Provide the (x, y) coordinate of the cell's center where the given text is located.  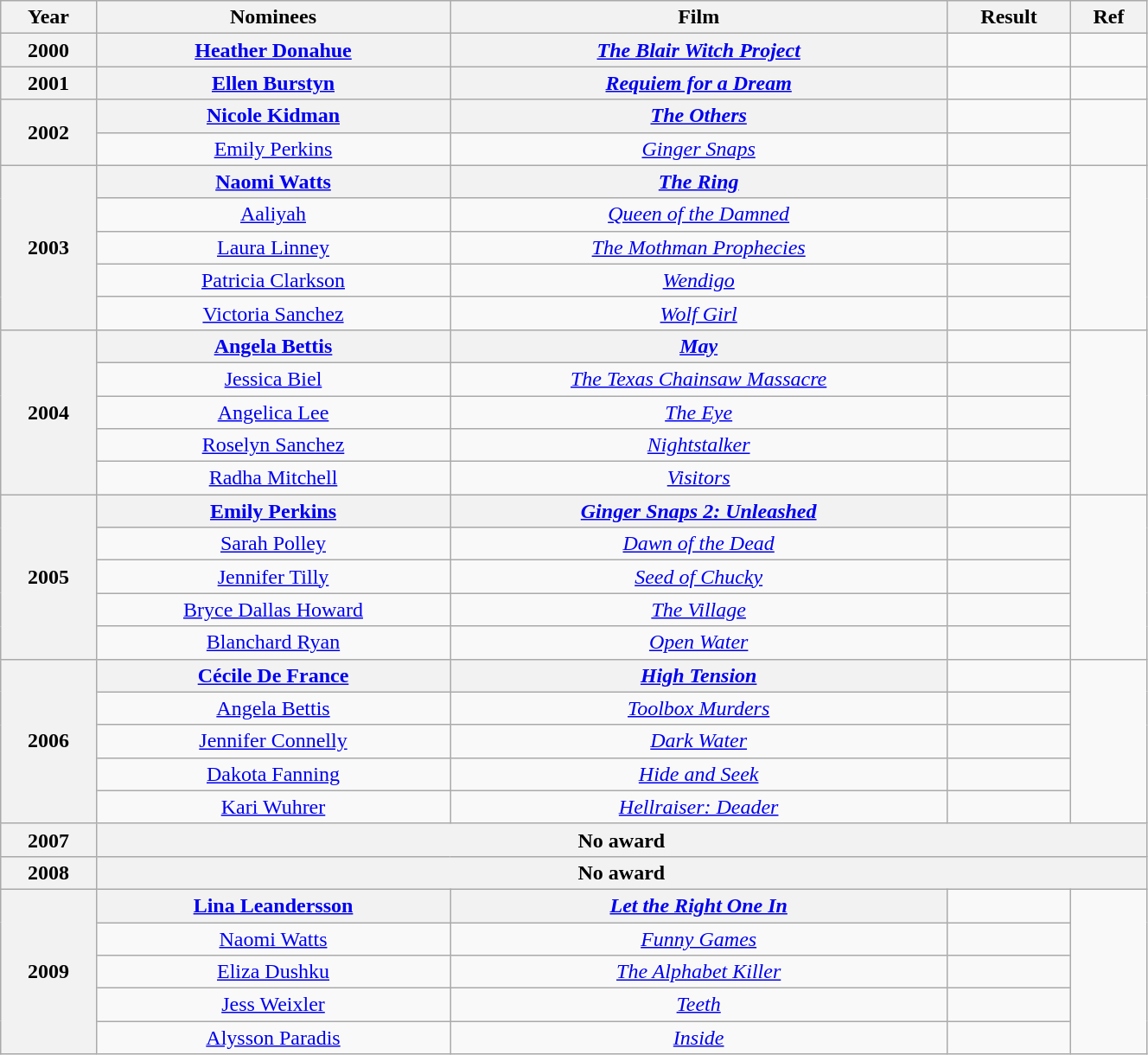
2007 (48, 840)
The Others (698, 116)
Queen of the Damned (698, 214)
Angelica Lee (273, 412)
Ginger Snaps 2: Unleashed (698, 511)
2000 (48, 50)
May (698, 346)
Roselyn Sanchez (273, 445)
2002 (48, 132)
Nightstalker (698, 445)
High Tension (698, 675)
Inside (698, 1038)
Kari Wuhrer (273, 807)
Dakota Fanning (273, 774)
Victoria Sanchez (273, 313)
Dark Water (698, 741)
The Mothman Prophecies (698, 247)
Nicole Kidman (273, 116)
2005 (48, 577)
2001 (48, 83)
2006 (48, 741)
Toolbox Murders (698, 708)
The Village (698, 610)
The Ring (698, 182)
2008 (48, 873)
Patricia Clarkson (273, 280)
Ginger Snaps (698, 149)
Lina Leandersson (273, 905)
The Alphabet Killer (698, 972)
Jennifer Connelly (273, 741)
Hide and Seek (698, 774)
Sarah Polley (273, 544)
Funny Games (698, 938)
Result (1010, 17)
Wendigo (698, 280)
Ellen Burstyn (273, 83)
Film (698, 17)
Seed of Chucky (698, 577)
Teeth (698, 1005)
The Blair Witch Project (698, 50)
Laura Linney (273, 247)
Alysson Paradis (273, 1038)
Wolf Girl (698, 313)
Hellraiser: Deader (698, 807)
Heather Donahue (273, 50)
Bryce Dallas Howard (273, 610)
The Texas Chainsaw Massacre (698, 379)
Nominees (273, 17)
Blanchard Ryan (273, 643)
Eliza Dushku (273, 972)
Let the Right One In (698, 905)
Radha Mitchell (273, 478)
Year (48, 17)
The Eye (698, 412)
Visitors (698, 478)
Jess Weixler (273, 1005)
Dawn of the Dead (698, 544)
Jennifer Tilly (273, 577)
Requiem for a Dream (698, 83)
2009 (48, 971)
Open Water (698, 643)
Cécile De France (273, 675)
2003 (48, 247)
Aaliyah (273, 214)
Ref (1108, 17)
Jessica Biel (273, 379)
2004 (48, 412)
